Provide the (X, Y) coordinate of the cell's center where the given text is located.  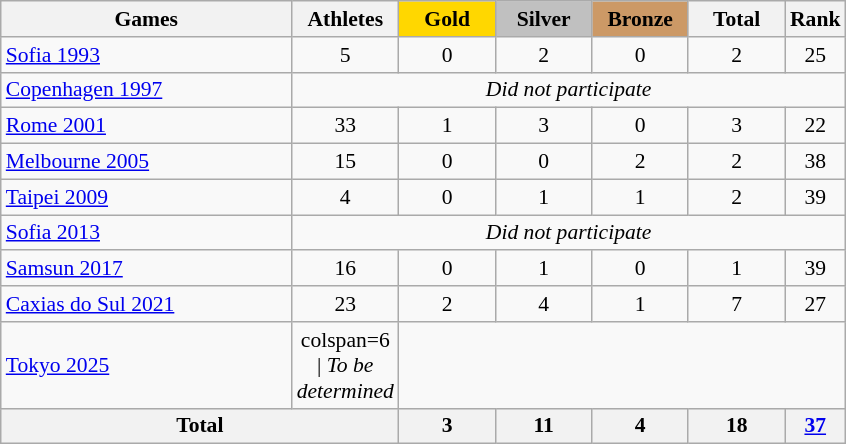
15 (346, 162)
16 (346, 269)
37 (816, 426)
Sofia 2013 (146, 233)
Rank (816, 19)
Rome 2001 (146, 126)
Tokyo 2025 (146, 366)
Copenhagen 1997 (146, 90)
25 (816, 55)
colspan=6 | To be determined (346, 366)
Samsun 2017 (146, 269)
5 (346, 55)
Melbourne 2005 (146, 162)
22 (816, 126)
Bronze (640, 19)
Athletes (346, 19)
Taipei 2009 (146, 197)
27 (816, 304)
Sofia 1993 (146, 55)
7 (736, 304)
Caxias do Sul 2021 (146, 304)
Gold (448, 19)
Games (146, 19)
33 (346, 126)
18 (736, 426)
38 (816, 162)
23 (346, 304)
11 (544, 426)
Silver (544, 19)
